Identify which cell holds the provided text, then report its [X, Y] central coordinate. 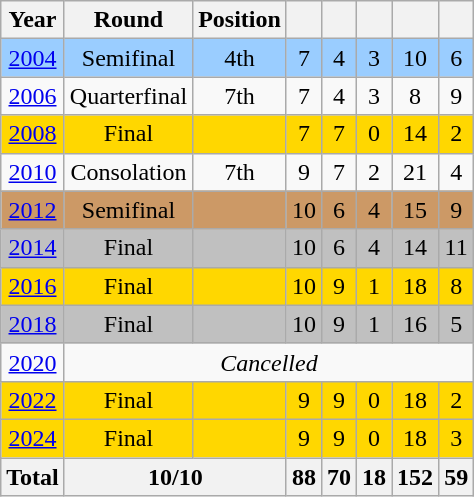
2012 [33, 210]
2016 [33, 286]
4th [240, 58]
21 [416, 172]
10/10 [175, 477]
15 [416, 210]
Total [33, 477]
2008 [33, 134]
70 [338, 477]
Round [128, 20]
2024 [33, 438]
2006 [33, 96]
Consolation [128, 172]
2014 [33, 248]
Cancelled [268, 362]
152 [416, 477]
11 [456, 248]
2004 [33, 58]
2022 [33, 400]
2020 [33, 362]
88 [304, 477]
Year [33, 20]
2018 [33, 324]
5 [456, 324]
Quarterfinal [128, 96]
59 [456, 477]
16 [416, 324]
2010 [33, 172]
Position [240, 20]
